Output the (x, y) coordinate of the center of the cell containing the given text.  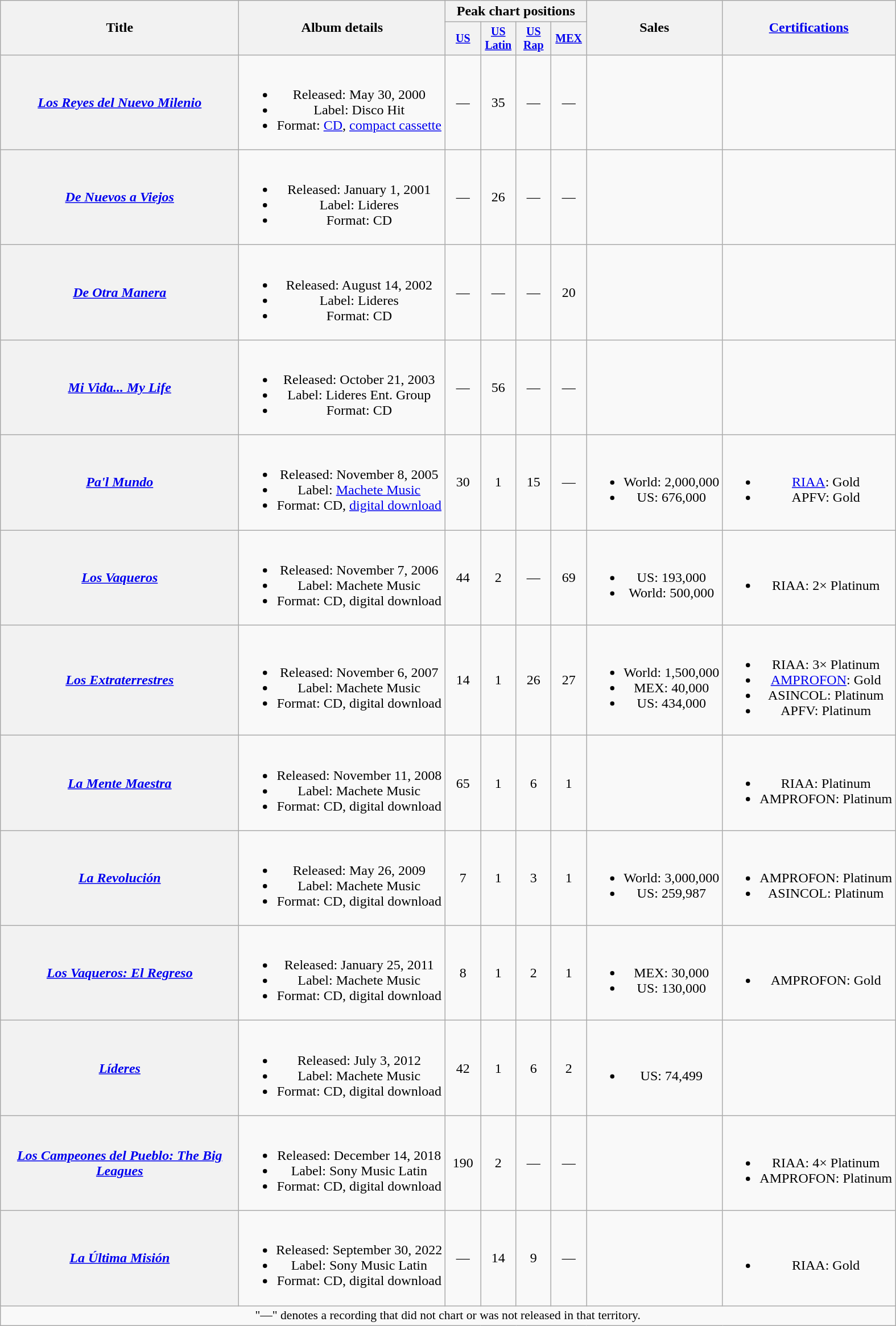
9 (534, 1258)
Released: November 6, 2007Label: Machete MusicFormat: CD, digital download (342, 680)
Los Vaqueros (119, 578)
USRap (534, 39)
MEX (569, 39)
8 (463, 973)
Released: October 21, 2003Label: Lideres Ent. GroupFormat: CD (342, 387)
USLatin (498, 39)
Released: November 8, 2005Label: Machete MusicFormat: CD, digital download (342, 482)
3 (534, 878)
Los Reyes del Nuevo Milenio (119, 102)
AMPROFON: PlatinumASINCOL: Platinum (809, 878)
La Revolución (119, 878)
Released: November 7, 2006Label: Machete MusicFormat: CD, digital download (342, 578)
190 (463, 1163)
AMPROFON: Gold (809, 973)
Los Extraterrestres (119, 680)
Released: July 3, 2012Label: Machete MusicFormat: CD, digital download (342, 1068)
RIAA: 2× Platinum (809, 578)
42 (463, 1068)
15 (534, 482)
Certifications (809, 28)
56 (498, 387)
World: 2,000,000US: 676,000 (654, 482)
Pa'l Mundo (119, 482)
World: 3,000,000US: 259,987 (654, 878)
Released: December 14, 2018Label: Sony Music LatinFormat: CD, digital download (342, 1163)
65 (463, 783)
Released: January 25, 2011Label: Machete MusicFormat: CD, digital download (342, 973)
Title (119, 28)
Released: September 30, 2022Label: Sony Music LatinFormat: CD, digital download (342, 1258)
20 (569, 292)
MEX: 30,000US: 130,000 (654, 973)
RIAA: GoldAPFV: Gold (809, 482)
Released: January 1, 2001Label: LideresFormat: CD (342, 197)
La Mente Maestra (119, 783)
RIAA: 4× Platinum AMPROFON: Platinum (809, 1163)
De Nuevos a Viejos (119, 197)
US: 193,000World: 500,000 (654, 578)
Los Vaqueros: El Regreso (119, 973)
Released: May 26, 2009Label: Machete MusicFormat: CD, digital download (342, 878)
35 (498, 102)
World: 1,500,000MEX: 40,000US: 434,000 (654, 680)
Sales (654, 28)
RIAA: Gold (809, 1258)
Mi Vida... My Life (119, 387)
La Última Misión (119, 1258)
"—" denotes a recording that did not chart or was not released in that territory. (448, 1316)
69 (569, 578)
Released: May 30, 2000Label: Disco HitFormat: CD, compact cassette (342, 102)
44 (463, 578)
Peak chart positions (516, 11)
US: 74,499 (654, 1068)
RIAA: 3× Platinum AMPROFON: GoldASINCOL: PlatinumAPFV: Platinum (809, 680)
7 (463, 878)
De Otra Manera (119, 292)
27 (569, 680)
Líderes (119, 1068)
Los Campeones del Pueblo: The Big Leagues (119, 1163)
Album details (342, 28)
30 (463, 482)
US (463, 39)
RIAA: Platinum AMPROFON: Platinum (809, 783)
Released: August 14, 2002Label: LideresFormat: CD (342, 292)
Released: November 11, 2008Label: Machete MusicFormat: CD, digital download (342, 783)
